Search for the cell housing the specified text and yield its (X, Y) center coordinate. 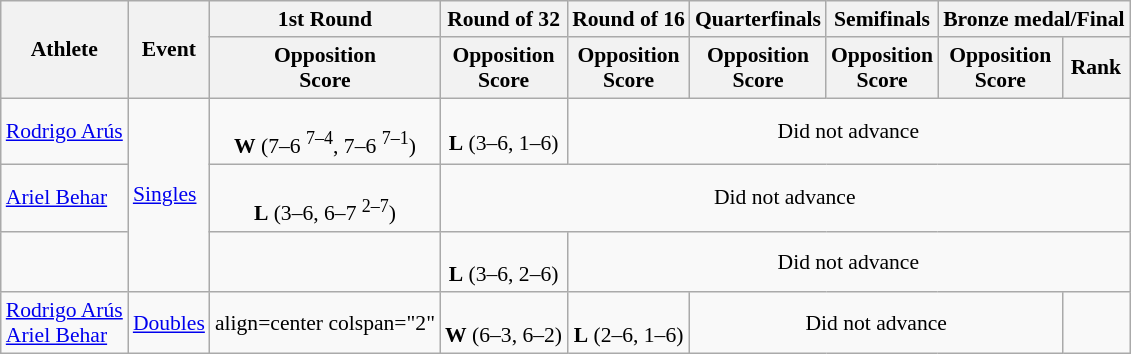
W (7–6 7–4, 7–6 7–1) (325, 132)
align=center colspan="2" (325, 324)
Semifinals (882, 19)
Singles (169, 196)
Event (169, 50)
L (2–6, 1–6) (628, 324)
L (3–6, 2–6) (504, 262)
Round of 32 (504, 19)
Rodrigo Arús (64, 132)
Rodrigo ArúsAriel Behar (64, 324)
Ariel Behar (64, 198)
Round of 16 (628, 19)
Rank (1096, 68)
1st Round (325, 19)
Athlete (64, 50)
W (6–3, 6–2) (504, 324)
L (3–6, 6–7 2–7) (325, 198)
Bronze medal/Final (1034, 19)
L (3–6, 1–6) (504, 132)
Quarterfinals (758, 19)
Doubles (169, 324)
